Return [x, y] of the center of cell containing provided text 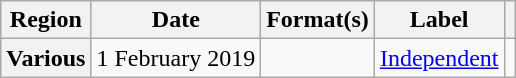
Region [46, 20]
Label [439, 20]
Various [46, 58]
1 February 2019 [176, 58]
Format(s) [318, 20]
Independent [439, 58]
Date [176, 20]
